Search for the cell housing the specified text and yield its (X, Y) center coordinate. 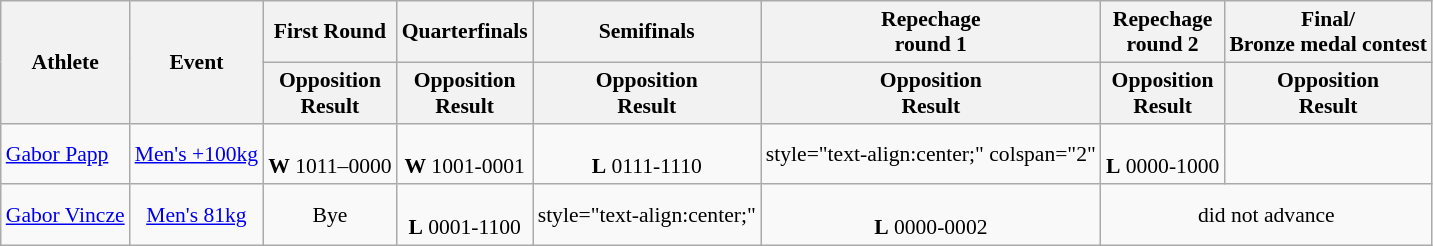
L 0001-1100 (465, 216)
Athlete (66, 62)
Men's +100kg (197, 154)
Repechage round 2 (1162, 32)
L 0000-1000 (1162, 154)
style="text-align:center;" (647, 216)
Semifinals (647, 32)
did not advance (1266, 216)
Men's 81kg (197, 216)
Event (197, 62)
Gabor Vincze (66, 216)
L 0000-0002 (931, 216)
style="text-align:center;" colspan="2" (931, 154)
Gabor Papp (66, 154)
W 1001-0001 (465, 154)
First Round (330, 32)
Repechage round 1 (931, 32)
Quarterfinals (465, 32)
Final/Bronze medal contest (1328, 32)
L 0111-1110 (647, 154)
Bye (330, 216)
W 1011–0000 (330, 154)
